Locate the cell with the specified text and output its (x, y) center coordinate. 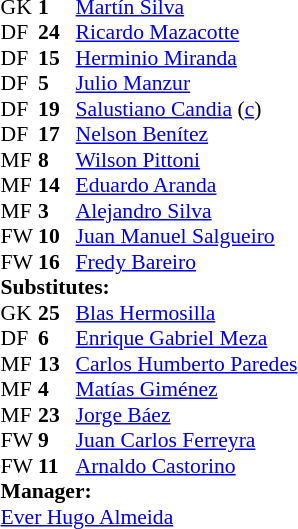
Nelson Benítez (187, 135)
Herminio Miranda (187, 58)
15 (57, 58)
16 (57, 262)
Matías Giménez (187, 389)
5 (57, 83)
Juan Manuel Salgueiro (187, 237)
24 (57, 33)
Arnaldo Castorino (187, 466)
10 (57, 237)
Substitutes: (150, 287)
25 (57, 313)
Juan Carlos Ferreyra (187, 441)
Wilson Pittoni (187, 160)
13 (57, 364)
Jorge Báez (187, 415)
Blas Hermosilla (187, 313)
11 (57, 466)
Alejandro Silva (187, 211)
Fredy Bareiro (187, 262)
Salustiano Candia (c) (187, 109)
Eduardo Aranda (187, 185)
Julio Manzur (187, 83)
17 (57, 135)
3 (57, 211)
Carlos Humberto Paredes (187, 364)
6 (57, 339)
Manager: (150, 491)
Ricardo Mazacotte (187, 33)
8 (57, 160)
4 (57, 389)
14 (57, 185)
Enrique Gabriel Meza (187, 339)
23 (57, 415)
9 (57, 441)
19 (57, 109)
GK (20, 313)
